Identify which cell holds the provided text, then report its (x, y) central coordinate. 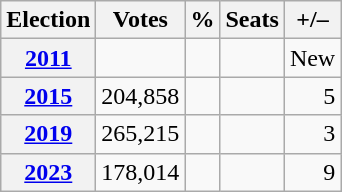
% (202, 20)
Election (48, 20)
2015 (48, 96)
Seats (252, 20)
Votes (140, 20)
3 (312, 134)
204,858 (140, 96)
9 (312, 172)
New (312, 58)
2011 (48, 58)
2019 (48, 134)
265,215 (140, 134)
2023 (48, 172)
5 (312, 96)
178,014 (140, 172)
+/– (312, 20)
